Provide the [x, y] coordinate of the cell's center where the given text is located.  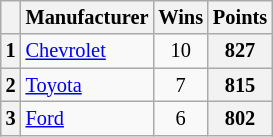
7 [180, 85]
3 [11, 118]
Manufacturer [88, 17]
1 [11, 51]
Points [240, 17]
Chevrolet [88, 51]
802 [240, 118]
6 [180, 118]
Ford [88, 118]
2 [11, 85]
Wins [180, 17]
10 [180, 51]
827 [240, 51]
Toyota [88, 85]
815 [240, 85]
